Detect which cell encompasses the target text, then output its [x, y] center coordinate. 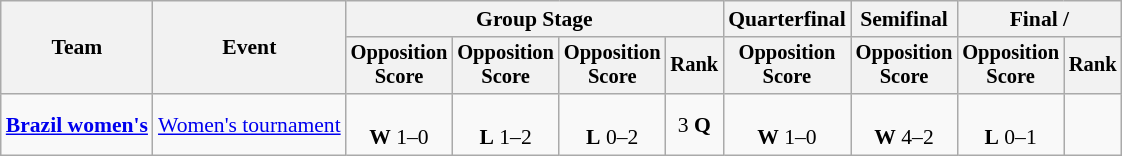
W 4–2 [904, 124]
L 0–1 [1010, 124]
Brazil women's [77, 124]
3 Q [694, 124]
Team [77, 48]
L 0–2 [612, 124]
Final / [1039, 19]
Quarterfinal [787, 19]
Semifinal [904, 19]
Event [250, 48]
Group Stage [534, 19]
L 1–2 [506, 124]
Women's tournament [250, 124]
